Identify which cell holds the provided text, then report its [X, Y] central coordinate. 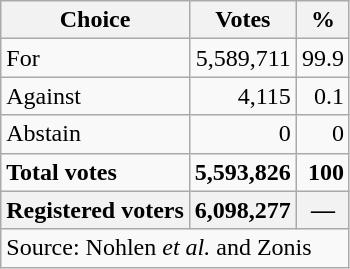
Choice [96, 20]
Source: Nohlen et al. and Zonis [176, 248]
For [96, 58]
6,098,277 [242, 210]
99.9 [322, 58]
100 [322, 172]
5,589,711 [242, 58]
% [322, 20]
Abstain [96, 134]
4,115 [242, 96]
— [322, 210]
Against [96, 96]
Votes [242, 20]
Registered voters [96, 210]
0.1 [322, 96]
Total votes [96, 172]
5,593,826 [242, 172]
